Output the (X, Y) coordinate of the center of the cell containing the given text.  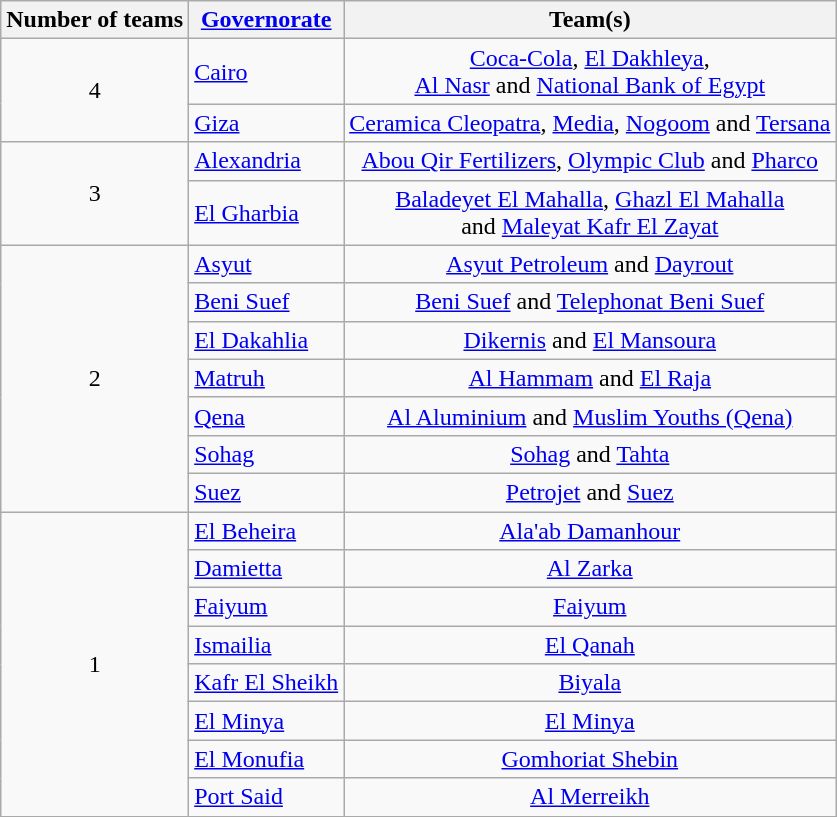
Biyala (590, 683)
Ceramica Cleopatra, Media, Nogoom and Tersana (590, 123)
Petrojet and Suez (590, 492)
Alexandria (266, 161)
Governorate (266, 20)
El Gharbia (266, 212)
2 (95, 378)
Al Hammam and El Raja (590, 378)
Number of teams (95, 20)
Al Zarka (590, 569)
Ala'ab Damanhour (590, 531)
El Qanah (590, 645)
El Beheira (266, 531)
Team(s) (590, 20)
Al Aluminium and Muslim Youths (Qena) (590, 416)
Gomhoriat Shebin (590, 759)
Asyut Petroleum and Dayrout (590, 264)
Qena (266, 416)
Sohag and Tahta (590, 454)
Asyut (266, 264)
Suez (266, 492)
Baladeyet El Mahalla, Ghazl El Mahallaand Maleyat Kafr El Zayat (590, 212)
El Dakahlia (266, 340)
Dikernis and El Mansoura (590, 340)
Abou Qir Fertilizers, Olympic Club and Pharco (590, 161)
Cairo (266, 72)
El Monufia (266, 759)
1 (95, 664)
Beni Suef and Telephonat Beni Suef (590, 302)
Giza (266, 123)
Coca-Cola, El Dakhleya,Al Nasr and National Bank of Egypt (590, 72)
4 (95, 90)
Matruh (266, 378)
Damietta (266, 569)
3 (95, 194)
Sohag (266, 454)
Kafr El Sheikh (266, 683)
Al Merreikh (590, 797)
Ismailia (266, 645)
Beni Suef (266, 302)
Port Said (266, 797)
